Identify which cell holds the provided text, then report its [X, Y] central coordinate. 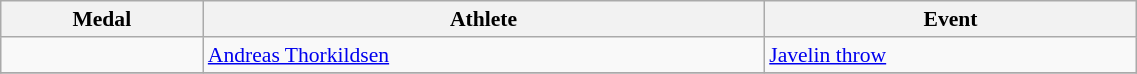
Medal [102, 19]
Javelin throw [950, 55]
Andreas Thorkildsen [484, 55]
Athlete [484, 19]
Event [950, 19]
